Search for the cell housing the specified text and yield its (x, y) center coordinate. 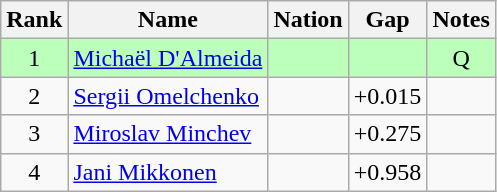
1 (34, 58)
Q (461, 58)
Nation (308, 20)
+0.958 (388, 172)
Name (168, 20)
Jani Mikkonen (168, 172)
Michaël D'Almeida (168, 58)
Notes (461, 20)
+0.015 (388, 96)
Sergii Omelchenko (168, 96)
Gap (388, 20)
Miroslav Minchev (168, 134)
2 (34, 96)
Rank (34, 20)
4 (34, 172)
3 (34, 134)
+0.275 (388, 134)
